From the cell containing the given text, extract its center point as (x, y) coordinate. 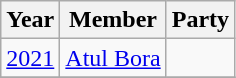
Member (113, 20)
Year (30, 20)
Party (200, 20)
2021 (30, 58)
Atul Bora (113, 58)
